Find where the given text appears and provide that cell's center as (X, Y) coordinate. 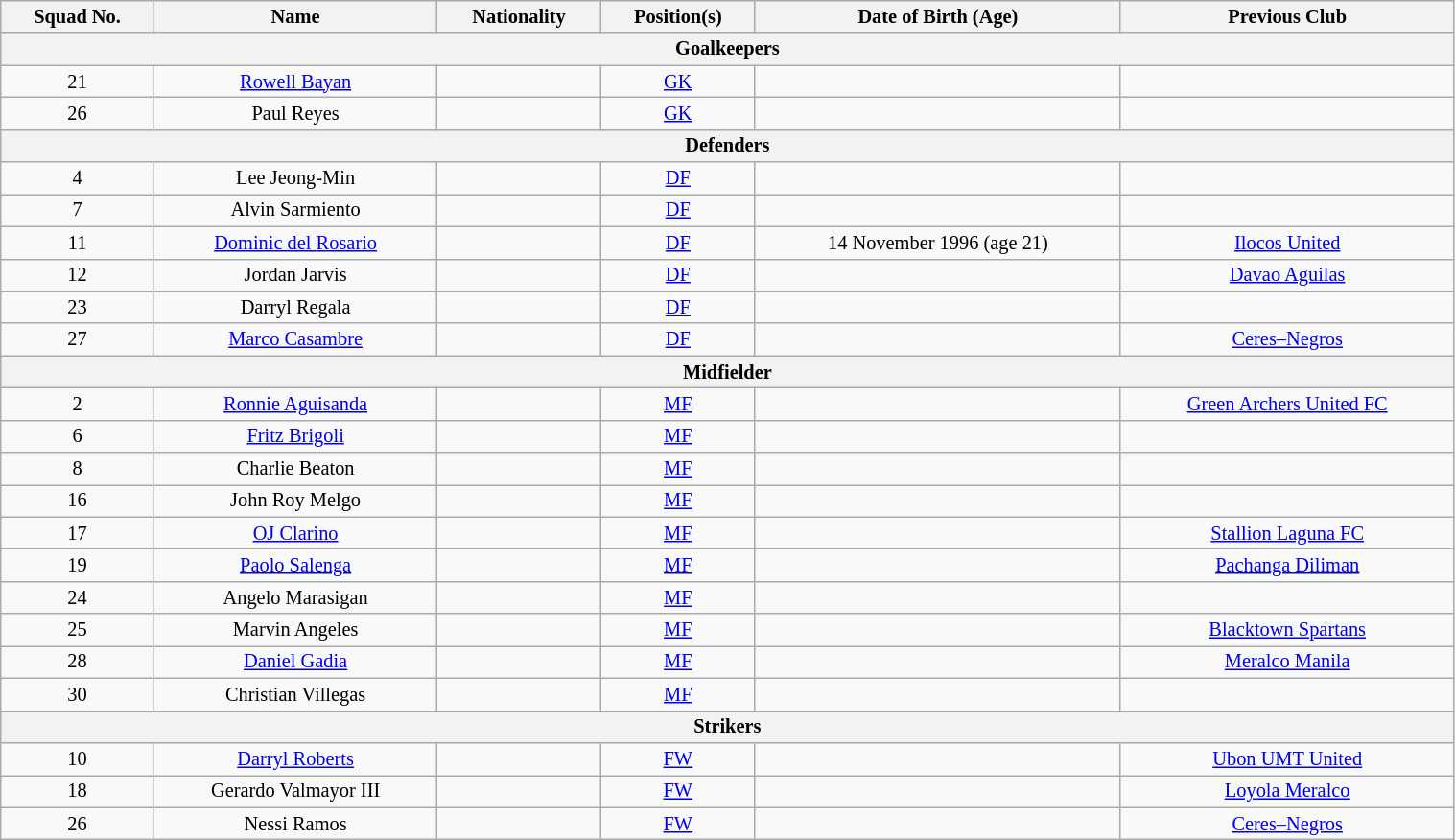
16 (78, 501)
Angelo Marasigan (295, 597)
7 (78, 210)
Marco Casambre (295, 339)
Charlie Beaton (295, 469)
Name (295, 16)
Goalkeepers (727, 49)
Ubon UMT United (1287, 758)
2 (78, 404)
Darryl Roberts (295, 758)
Ilocos United (1287, 243)
Nationality (519, 16)
Lee Jeong-Min (295, 178)
18 (78, 791)
Green Archers United FC (1287, 404)
Meralco Manila (1287, 662)
Defenders (727, 146)
Rowell Bayan (295, 82)
Pachanga Diliman (1287, 565)
Davao Aguilas (1287, 275)
Darryl Regala (295, 307)
Stallion Laguna FC (1287, 533)
Jordan Jarvis (295, 275)
8 (78, 469)
Nessi Ramos (295, 824)
24 (78, 597)
Paolo Salenga (295, 565)
Date of Birth (Age) (938, 16)
10 (78, 758)
Ronnie Aguisanda (295, 404)
Loyola Meralco (1287, 791)
Position(s) (677, 16)
19 (78, 565)
21 (78, 82)
Squad No. (78, 16)
John Roy Melgo (295, 501)
28 (78, 662)
30 (78, 694)
Marvin Angeles (295, 630)
Gerardo Valmayor III (295, 791)
Paul Reyes (295, 113)
Daniel Gadia (295, 662)
Previous Club (1287, 16)
Midfielder (727, 372)
Strikers (727, 727)
25 (78, 630)
Dominic del Rosario (295, 243)
12 (78, 275)
14 November 1996 (age 21) (938, 243)
6 (78, 436)
Alvin Sarmiento (295, 210)
23 (78, 307)
Blacktown Spartans (1287, 630)
OJ Clarino (295, 533)
11 (78, 243)
Christian Villegas (295, 694)
4 (78, 178)
17 (78, 533)
Fritz Brigoli (295, 436)
27 (78, 339)
